Provide the (X, Y) coordinate of the cell's center where the given text is located.  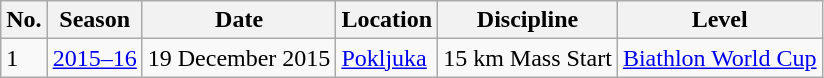
Season (94, 20)
15 km Mass Start (528, 58)
Level (720, 20)
Location (387, 20)
19 December 2015 (239, 58)
Biathlon World Cup (720, 58)
Discipline (528, 20)
1 (24, 58)
No. (24, 20)
2015–16 (94, 58)
Pokljuka (387, 58)
Date (239, 20)
